Scan for the cell matching the given text and deliver its [X, Y] coordinate at center. 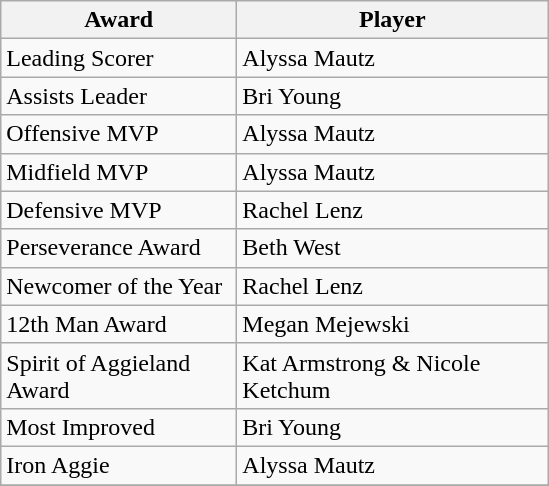
Offensive MVP [119, 134]
12th Man Award [119, 324]
Beth West [392, 248]
Leading Scorer [119, 58]
Award [119, 20]
Player [392, 20]
Assists Leader [119, 96]
Newcomer of the Year [119, 286]
Iron Aggie [119, 465]
Defensive MVP [119, 210]
Megan Mejewski [392, 324]
Spirit of Aggieland Award [119, 376]
Most Improved [119, 427]
Kat Armstrong & Nicole Ketchum [392, 376]
Perseverance Award [119, 248]
Midfield MVP [119, 172]
